Search for the cell housing the specified text and yield its [x, y] center coordinate. 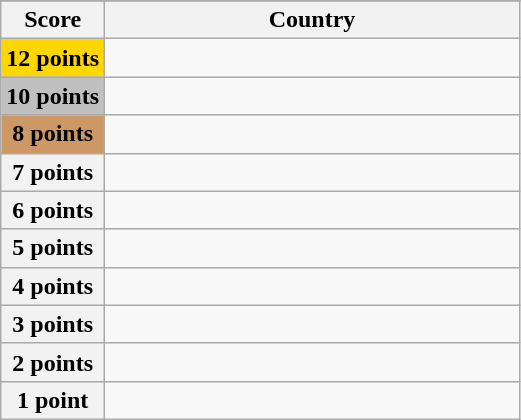
3 points [53, 324]
12 points [53, 58]
Score [53, 20]
7 points [53, 172]
5 points [53, 248]
2 points [53, 362]
6 points [53, 210]
8 points [53, 134]
4 points [53, 286]
1 point [53, 400]
10 points [53, 96]
Country [312, 20]
